Pinpoint the cell where the given text exists, returning its [x, y] midpoint coordinate. 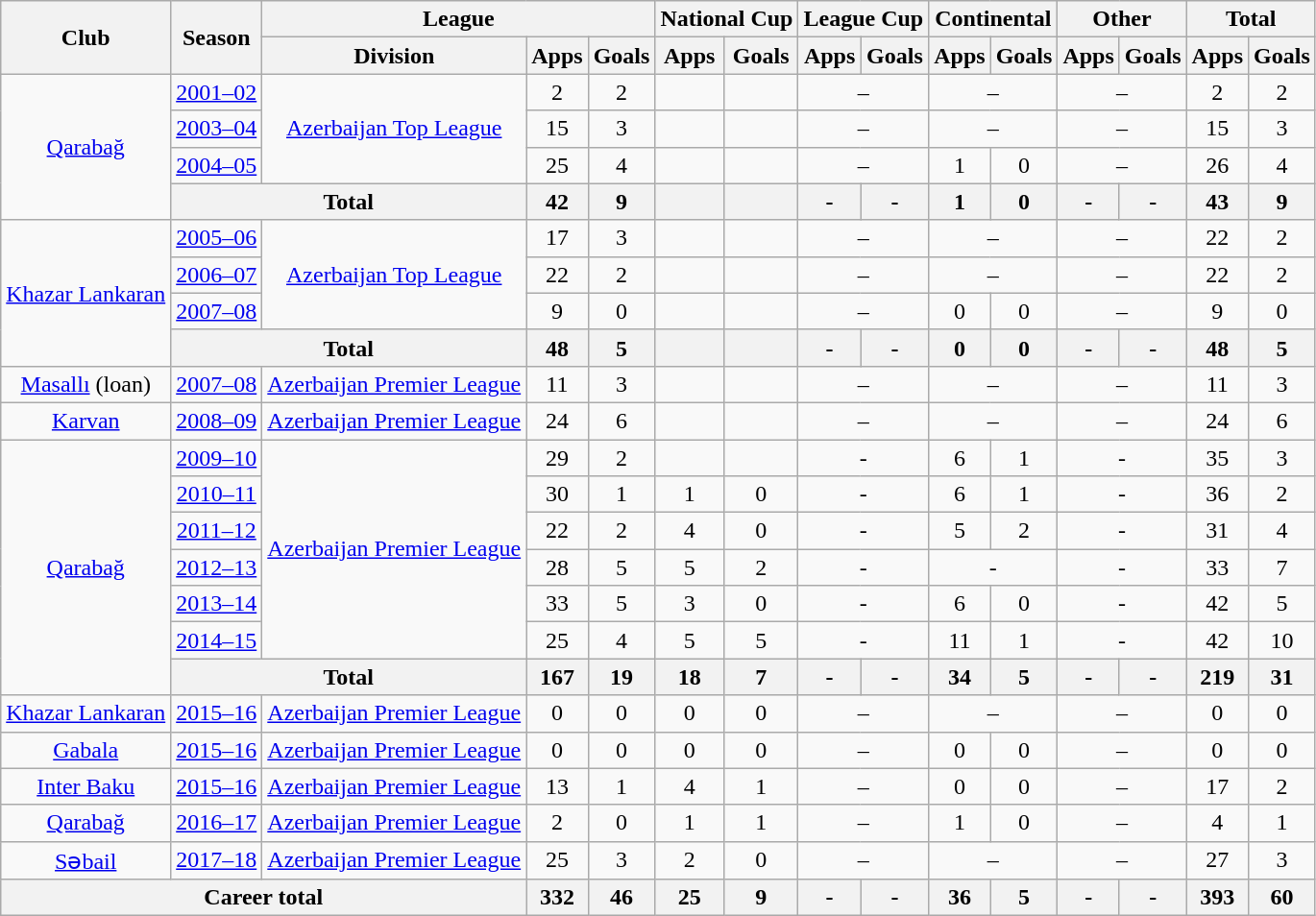
2017–18 [217, 860]
Division [394, 56]
Club [86, 37]
2010–11 [217, 494]
2016–17 [217, 823]
Masallı (loan) [86, 384]
30 [557, 494]
Karvan [86, 421]
60 [1282, 898]
2012–13 [217, 567]
2013–14 [217, 604]
Other [1122, 19]
League Cup [864, 19]
28 [557, 567]
19 [621, 677]
Gabala [86, 750]
2008–09 [217, 421]
34 [960, 677]
2014–15 [217, 640]
Continental [993, 19]
332 [557, 898]
10 [1282, 640]
219 [1217, 677]
27 [1217, 860]
2009–10 [217, 458]
Season [217, 37]
2001–02 [217, 92]
29 [557, 458]
13 [557, 786]
2006–07 [217, 275]
2011–12 [217, 531]
Career total [263, 898]
393 [1217, 898]
167 [557, 677]
Səbail [86, 860]
26 [1217, 165]
35 [1217, 458]
2003–04 [217, 129]
League [459, 19]
2005–06 [217, 238]
43 [1217, 202]
18 [690, 677]
National Cup [726, 19]
2004–05 [217, 165]
46 [621, 898]
Inter Baku [86, 786]
